Scan for the cell matching the given text and deliver its (X, Y) coordinate at center. 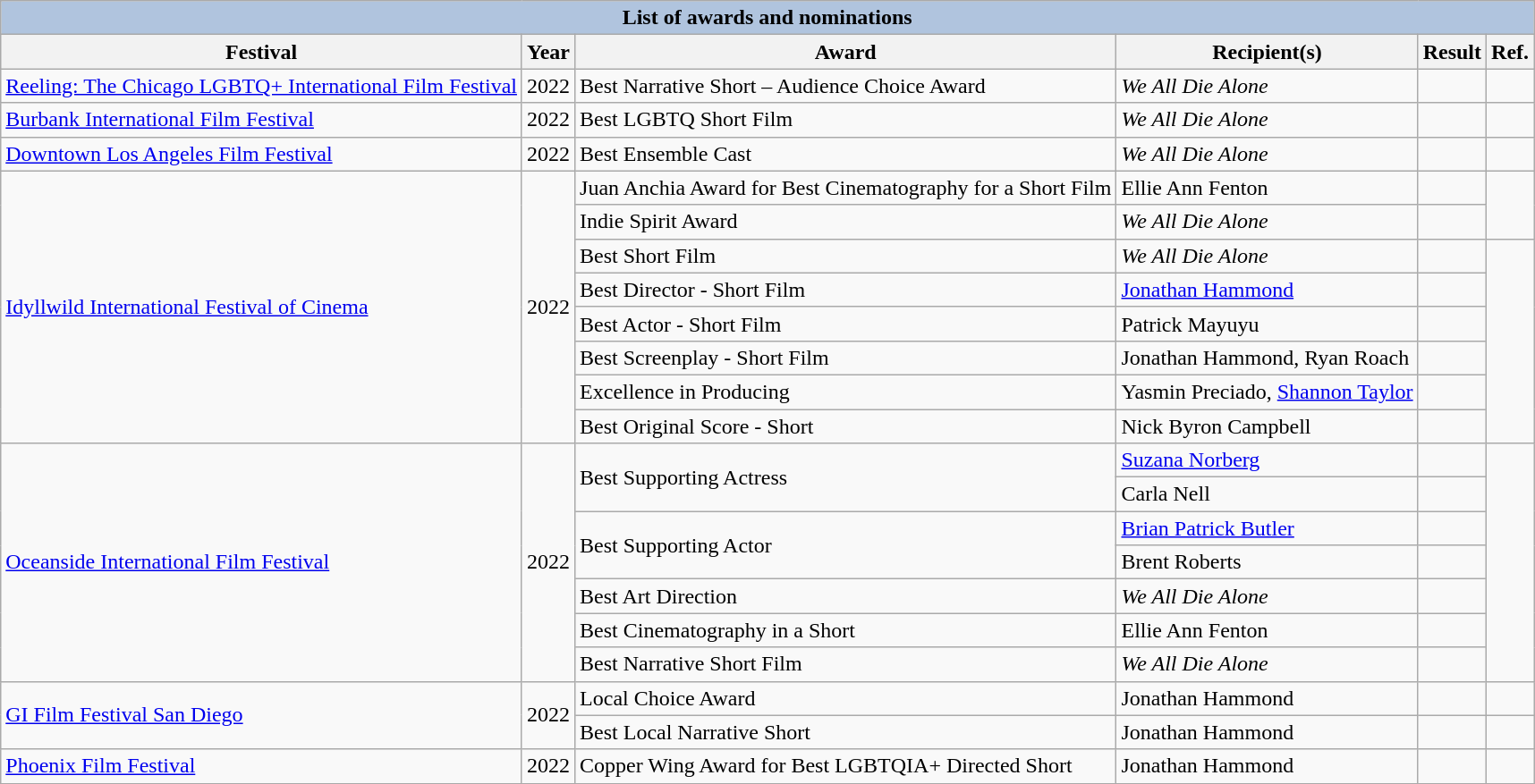
Carla Nell (1267, 494)
Juan Anchia Award for Best Cinematography for a Short Film (846, 188)
Patrick Mayuyu (1267, 324)
Ref. (1510, 52)
Copper Wing Award for Best LGBTQIA+ Directed Short (846, 766)
Local Choice Award (846, 698)
Best Ensemble Cast (846, 154)
Result (1452, 52)
Best Short Film (846, 256)
Best Cinematography in a Short (846, 630)
Oceanside International Film Festival (261, 562)
Brian Patrick Butler (1267, 528)
Best Supporting Actress (846, 477)
Best Art Direction (846, 596)
Excellence in Producing (846, 392)
GI Film Festival San Diego (261, 715)
Best LGBTQ Short Film (846, 120)
Award (846, 52)
Best Supporting Actor (846, 545)
Phoenix Film Festival (261, 766)
Recipient(s) (1267, 52)
Best Original Score - Short (846, 426)
Yasmin Preciado, Shannon Taylor (1267, 392)
Jonathan Hammond, Ryan Roach (1267, 358)
Best Local Narrative Short (846, 732)
Best Director - Short Film (846, 290)
Burbank International Film Festival (261, 120)
Best Narrative Short Film (846, 664)
Downtown Los Angeles Film Festival (261, 154)
Nick Byron Campbell (1267, 426)
Brent Roberts (1267, 562)
Best Actor - Short Film (846, 324)
Festival (261, 52)
List of awards and nominations (767, 18)
Reeling: The Chicago LGBTQ+ International Film Festival (261, 86)
Suzana Norberg (1267, 460)
Year (547, 52)
Idyllwild International Festival of Cinema (261, 307)
Best Narrative Short – Audience Choice Award (846, 86)
Best Screenplay - Short Film (846, 358)
Indie Spirit Award (846, 222)
